Capture the cell that displays the provided text and extract its [x, y] central coordinate. 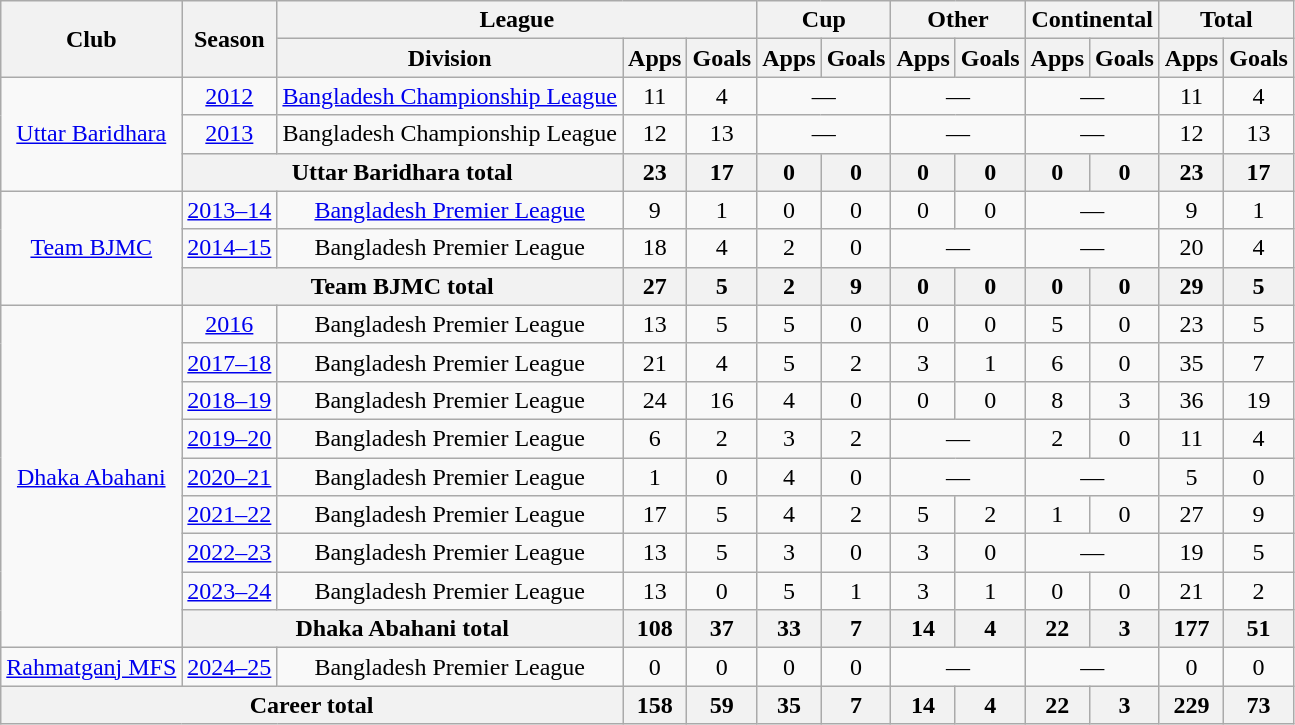
Dhaka Abahani total [402, 629]
Cup [824, 20]
Continental [1092, 20]
2017–18 [230, 362]
Other [958, 20]
Uttar Baridhara [92, 134]
59 [722, 705]
Team BJMC [92, 248]
18 [655, 248]
Team BJMC total [402, 286]
Division [450, 58]
229 [1191, 705]
177 [1191, 629]
16 [722, 400]
Dhaka Abahani [92, 476]
20 [1191, 248]
29 [1191, 286]
33 [789, 629]
37 [722, 629]
League [517, 20]
73 [1259, 705]
Season [230, 39]
2014–15 [230, 248]
2013–14 [230, 210]
Uttar Baridhara total [402, 172]
2013 [230, 134]
2022–23 [230, 553]
2024–25 [230, 667]
108 [655, 629]
Rahmatganj MFS [92, 667]
51 [1259, 629]
2018–19 [230, 400]
2016 [230, 324]
158 [655, 705]
Total [1226, 20]
2021–22 [230, 515]
2020–21 [230, 477]
2023–24 [230, 591]
Club [92, 39]
2019–20 [230, 438]
8 [1057, 400]
24 [655, 400]
36 [1191, 400]
Career total [312, 705]
2012 [230, 96]
